Determine the [X, Y] coordinate at the center of the cell enclosing the given text.  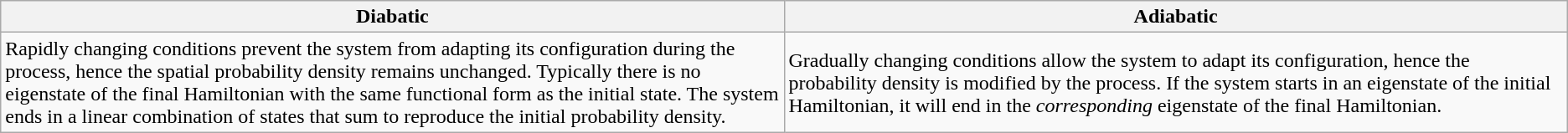
Adiabatic [1176, 17]
Diabatic [392, 17]
